Extract the [X, Y] coordinate from the center of the cell holding the provided text.  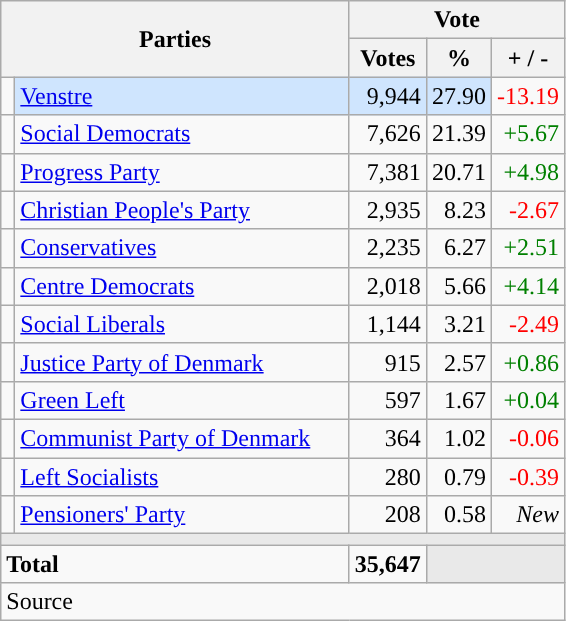
0.58 [458, 515]
27.90 [458, 96]
+4.98 [528, 172]
% [458, 58]
Christian People's Party [182, 210]
-2.67 [528, 210]
1,144 [388, 324]
Left Socialists [182, 477]
Progress Party [182, 172]
Votes [388, 58]
Social Liberals [182, 324]
2,935 [388, 210]
208 [388, 515]
Pensioners' Party [182, 515]
-0.06 [528, 438]
-0.39 [528, 477]
35,647 [388, 564]
+5.67 [528, 134]
21.39 [458, 134]
597 [388, 400]
+0.86 [528, 362]
2.57 [458, 362]
-2.49 [528, 324]
Centre Democrats [182, 286]
0.79 [458, 477]
280 [388, 477]
Green Left [182, 400]
7,381 [388, 172]
9,944 [388, 96]
Justice Party of Denmark [182, 362]
1.02 [458, 438]
364 [388, 438]
Vote [456, 20]
3.21 [458, 324]
5.66 [458, 286]
915 [388, 362]
Venstre [182, 96]
2,235 [388, 248]
7,626 [388, 134]
20.71 [458, 172]
Total [176, 564]
-13.19 [528, 96]
6.27 [458, 248]
New [528, 515]
+0.04 [528, 400]
+4.14 [528, 286]
Communist Party of Denmark [182, 438]
+ / - [528, 58]
8.23 [458, 210]
Conservatives [182, 248]
Social Democrats [182, 134]
Source [283, 602]
+2.51 [528, 248]
2,018 [388, 286]
Parties [176, 39]
1.67 [458, 400]
